Identify which cell holds the provided text, then report its (x, y) central coordinate. 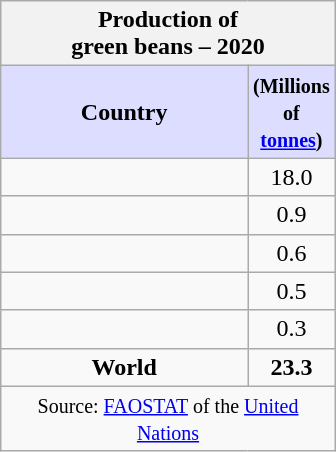
0.6 (292, 253)
World (124, 367)
Source: FAOSTAT of the United Nations (168, 418)
18.0 (292, 177)
0.3 (292, 329)
Country (124, 112)
23.3 (292, 367)
Production of green beans – 2020 (168, 34)
(Millions of tonnes) (292, 112)
0.5 (292, 291)
0.9 (292, 215)
